From the cell containing the given text, extract its center point as (X, Y) coordinate. 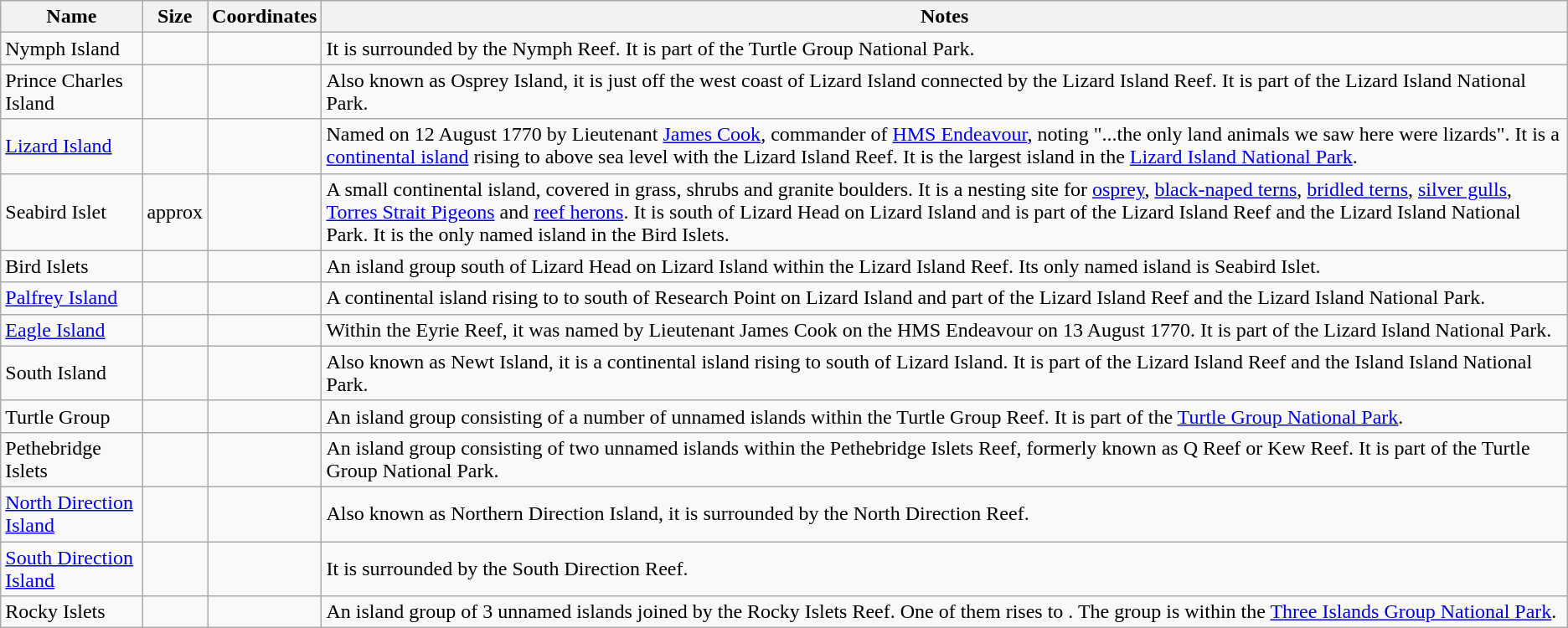
Nymph Island (72, 49)
Palfrey Island (72, 298)
South Direction Island (72, 568)
An island group south of Lizard Head on Lizard Island within the Lizard Island Reef. Its only named island is Seabird Islet. (945, 266)
Also known as Northern Direction Island, it is surrounded by the North Direction Reef. (945, 514)
North Direction Island (72, 514)
Within the Eyrie Reef, it was named by Lieutenant James Cook on the HMS Endeavour on 13 August 1770. It is part of the Lizard Island National Park. (945, 330)
Lizard Island (72, 146)
Pethebridge Islets (72, 459)
Size (175, 17)
It is surrounded by the South Direction Reef. (945, 568)
An island group consisting of a number of unnamed islands within the Turtle Group Reef. It is part of the Turtle Group National Park. (945, 416)
Turtle Group (72, 416)
A continental island rising to to south of Research Point on Lizard Island and part of the Lizard Island Reef and the Lizard Island National Park. (945, 298)
Name (72, 17)
Rocky Islets (72, 612)
Prince Charles Island (72, 92)
Eagle Island (72, 330)
Bird Islets (72, 266)
It is surrounded by the Nymph Reef. It is part of the Turtle Group National Park. (945, 49)
Seabird Islet (72, 212)
Coordinates (265, 17)
South Island (72, 373)
Notes (945, 17)
approx (175, 212)
